Extract the [x, y] coordinate from the center of the cell holding the provided text.  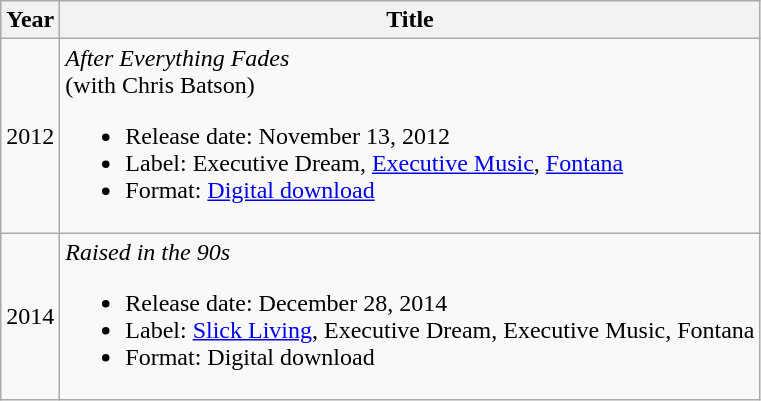
Raised in the 90sRelease date: December 28, 2014Label: Slick Living, Executive Dream, Executive Music, FontanaFormat: Digital download [410, 316]
After Everything Fades(with Chris Batson)Release date: November 13, 2012Label: Executive Dream, Executive Music, FontanaFormat: Digital download [410, 136]
Year [30, 20]
2012 [30, 136]
Title [410, 20]
2014 [30, 316]
